Search for the cell housing the specified text and yield its [X, Y] center coordinate. 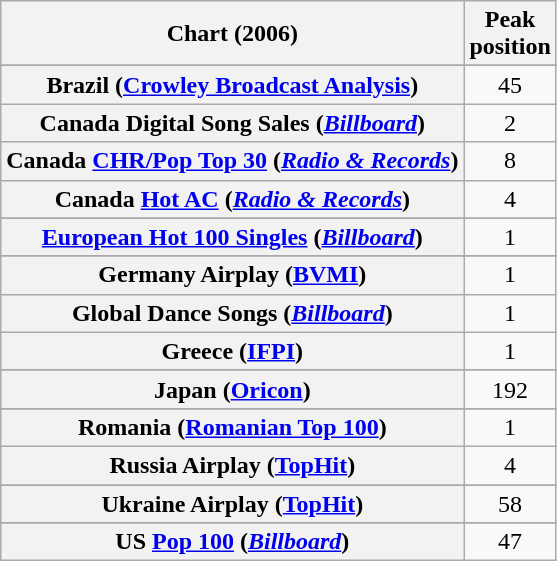
8 [510, 161]
Russia Airplay (TopHit) [232, 465]
2 [510, 123]
Romania (Romanian Top 100) [232, 427]
Greece (IFPI) [232, 351]
45 [510, 85]
47 [510, 542]
Canada Hot AC (Radio & Records) [232, 199]
58 [510, 503]
Peakposition [510, 34]
Canada CHR/Pop Top 30 (Radio & Records) [232, 161]
Canada Digital Song Sales (Billboard) [232, 123]
Germany Airplay (BVMI) [232, 275]
US Pop 100 (Billboard) [232, 542]
Ukraine Airplay (TopHit) [232, 503]
192 [510, 389]
Japan (Oricon) [232, 389]
Brazil (Crowley Broadcast Analysis) [232, 85]
Chart (2006) [232, 34]
European Hot 100 Singles (Billboard) [232, 237]
Global Dance Songs (Billboard) [232, 313]
